Pinpoint the cell where the given text exists, returning its [x, y] midpoint coordinate. 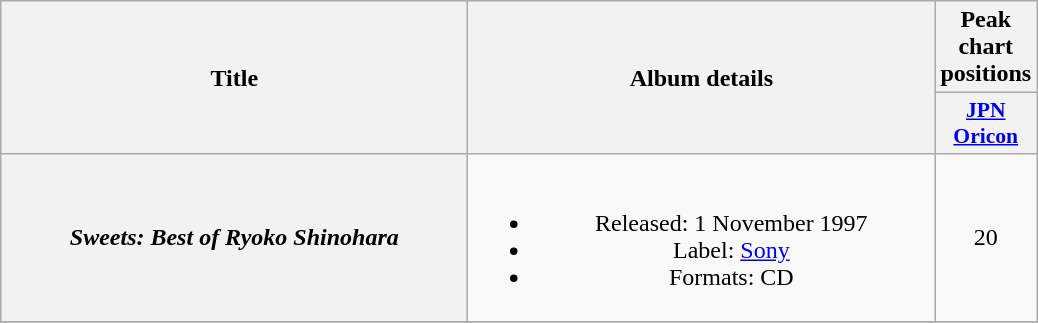
Album details [702, 78]
Sweets: Best of Ryoko Shinohara [234, 238]
Released: 1 November 1997Label: SonyFormats: CD [702, 238]
Title [234, 78]
Peak chart positions [986, 47]
JPNOricon [986, 124]
20 [986, 238]
